Detect which cell encompasses the target text, then output its [X, Y] center coordinate. 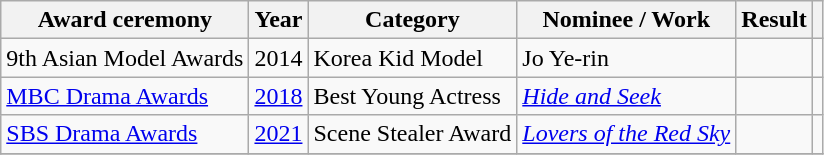
2014 [278, 58]
Lovers of the Red Sky [626, 134]
2021 [278, 134]
Scene Stealer Award [412, 134]
Korea Kid Model [412, 58]
Award ceremony [125, 20]
Year [278, 20]
Category [412, 20]
Nominee / Work [626, 20]
Result [774, 20]
Hide and Seek [626, 96]
MBC Drama Awards [125, 96]
9th Asian Model Awards [125, 58]
2018 [278, 96]
Jo Ye-rin [626, 58]
Best Young Actress [412, 96]
SBS Drama Awards [125, 134]
